For the text-containing cell, return its midpoint in [X, Y] coordinate format. 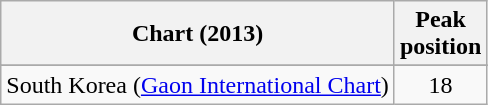
18 [440, 85]
South Korea (Gaon International Chart) [198, 85]
Peakposition [440, 34]
Chart (2013) [198, 34]
